Detect which cell encompasses the target text, then output its [X, Y] center coordinate. 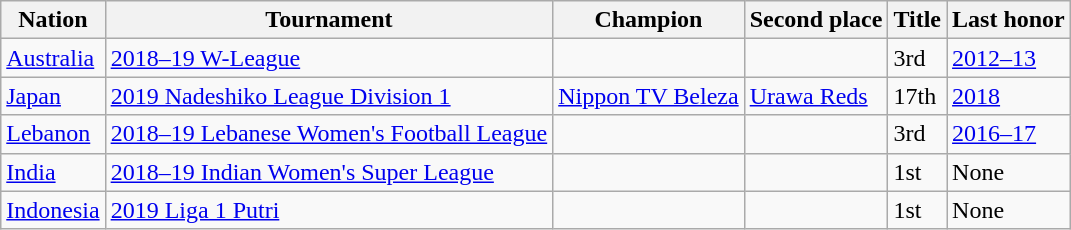
Champion [648, 20]
Australia [53, 58]
Japan [53, 96]
2019 Nadeshiko League Division 1 [329, 96]
2018–19 W-League [329, 58]
2016–17 [1009, 134]
Urawa Reds [816, 96]
Lebanon [53, 134]
Tournament [329, 20]
2018 [1009, 96]
17th [918, 96]
2012–13 [1009, 58]
Last honor [1009, 20]
Nation [53, 20]
Title [918, 20]
Nippon TV Beleza [648, 96]
2018–19 Lebanese Women's Football League [329, 134]
2018–19 Indian Women's Super League [329, 172]
Indonesia [53, 210]
Second place [816, 20]
India [53, 172]
2019 Liga 1 Putri [329, 210]
